Capture the cell that displays the provided text and extract its [x, y] central coordinate. 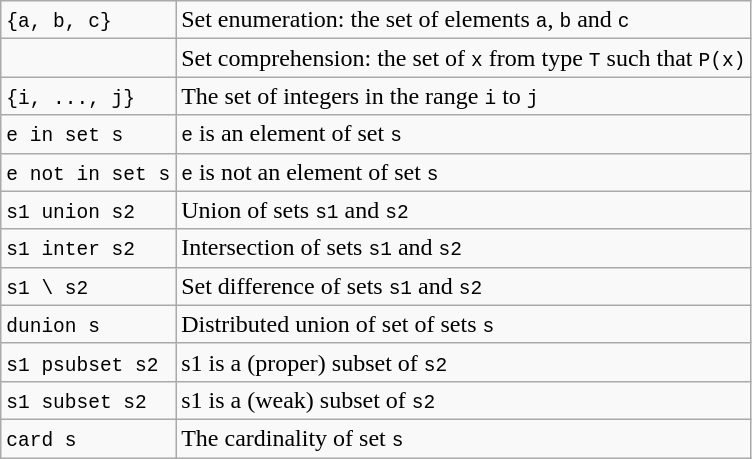
The cardinality of set s [464, 438]
e is an element of set s [464, 134]
e in set s [88, 134]
s1 is a (proper) subset of s2 [464, 362]
card s [88, 438]
s1 psubset s2 [88, 362]
e is not an element of set s [464, 172]
Union of sets s1 and s2 [464, 210]
Set difference of sets s1 and s2 [464, 286]
The set of integers in the range i to j [464, 96]
dunion s [88, 324]
s1 subset s2 [88, 400]
s1 inter s2 [88, 248]
{i, ..., j} [88, 96]
s1 union s2 [88, 210]
Intersection of sets s1 and s2 [464, 248]
{a, b, c} [88, 20]
Set comprehension: the set of x from type T such that P(x) [464, 58]
Set enumeration: the set of elements a, b and c [464, 20]
s1 \ s2 [88, 286]
e not in set s [88, 172]
s1 is a (weak) subset of s2 [464, 400]
Distributed union of set of sets s [464, 324]
